Output the [x, y] coordinate of the center of the cell containing the given text.  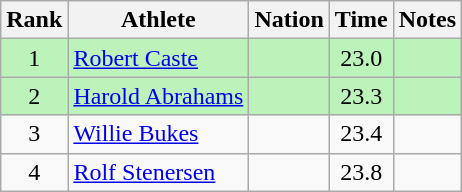
23.4 [361, 134]
2 [34, 96]
4 [34, 172]
Robert Caste [158, 58]
Notes [427, 20]
Rank [34, 20]
3 [34, 134]
23.0 [361, 58]
Rolf Stenersen [158, 172]
23.8 [361, 172]
23.3 [361, 96]
Willie Bukes [158, 134]
Time [361, 20]
Athlete [158, 20]
1 [34, 58]
Harold Abrahams [158, 96]
Nation [289, 20]
